Search for the cell housing the specified text and yield its [X, Y] center coordinate. 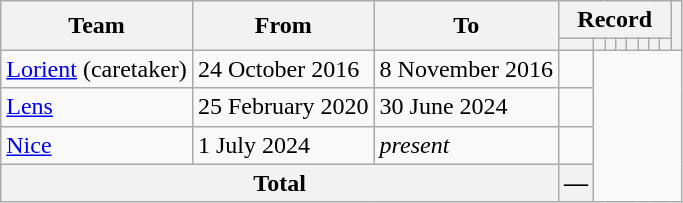
Lorient (caretaker) [97, 69]
To [466, 26]
Record [614, 20]
8 November 2016 [466, 69]
From [283, 26]
30 June 2024 [466, 107]
Team [97, 26]
Lens [97, 107]
— [576, 183]
Total [280, 183]
present [466, 145]
24 October 2016 [283, 69]
25 February 2020 [283, 107]
Nice [97, 145]
1 July 2024 [283, 145]
